Locate the cell with the specified text and output its [x, y] center coordinate. 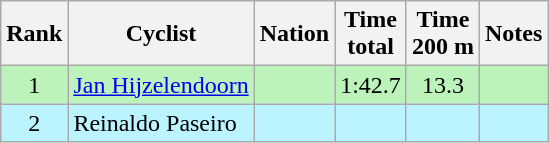
Nation [294, 34]
Time200 m [442, 34]
Notes [513, 34]
Jan Hijzelendoorn [161, 85]
Cyclist [161, 34]
1 [34, 85]
Reinaldo Paseiro [161, 123]
2 [34, 123]
Rank [34, 34]
1:42.7 [371, 85]
Timetotal [371, 34]
13.3 [442, 85]
